From the cell containing the given text, extract its center point as [X, Y] coordinate. 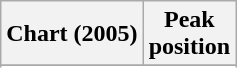
Peakposition [189, 34]
Chart (2005) [72, 34]
